Capture the cell that displays the provided text and extract its [X, Y] central coordinate. 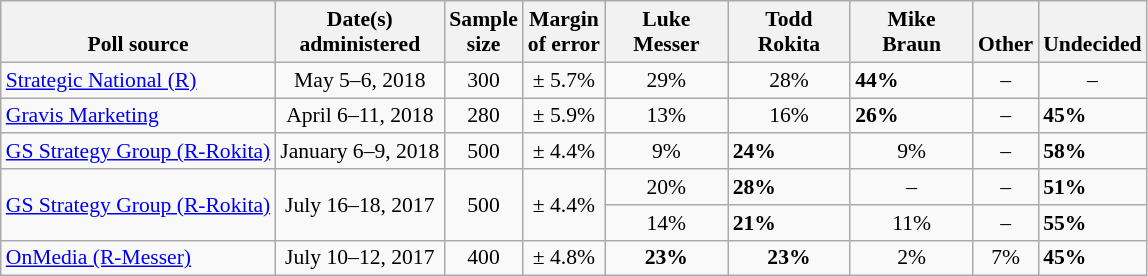
26% [912, 116]
Undecided [1092, 32]
OnMedia (R-Messer) [138, 258]
July 10–12, 2017 [360, 258]
55% [1092, 223]
January 6–9, 2018 [360, 152]
58% [1092, 152]
MikeBraun [912, 32]
7% [1006, 258]
400 [483, 258]
300 [483, 80]
Samplesize [483, 32]
Poll source [138, 32]
29% [666, 80]
14% [666, 223]
± 5.9% [564, 116]
May 5–6, 2018 [360, 80]
280 [483, 116]
± 5.7% [564, 80]
Date(s)administered [360, 32]
2% [912, 258]
44% [912, 80]
Marginof error [564, 32]
April 6–11, 2018 [360, 116]
20% [666, 187]
July 16–18, 2017 [360, 204]
24% [790, 152]
13% [666, 116]
51% [1092, 187]
Strategic National (R) [138, 80]
11% [912, 223]
LukeMesser [666, 32]
Gravis Marketing [138, 116]
Other [1006, 32]
ToddRokita [790, 32]
16% [790, 116]
21% [790, 223]
± 4.8% [564, 258]
